Return the (x, y) coordinate for the center point of the cell that contains the specified text.  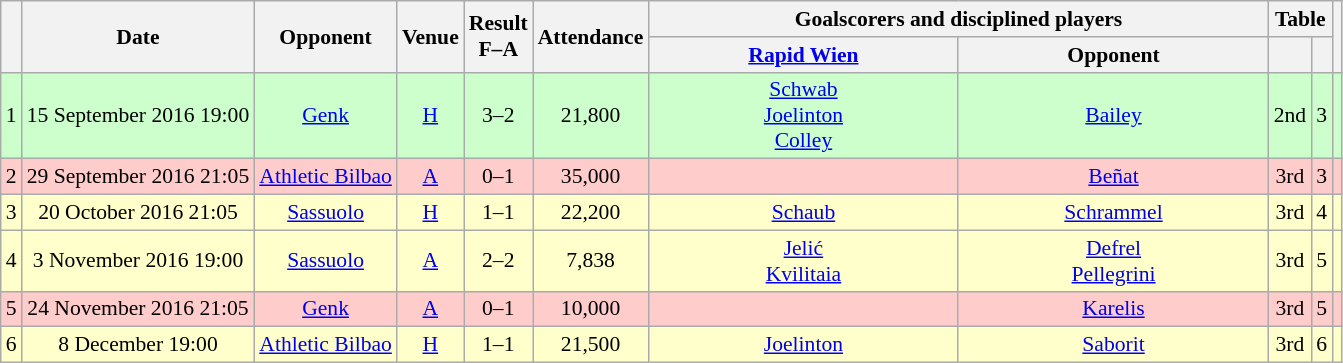
Schrammel (1113, 213)
Schwab Joelinton Colley (803, 116)
Attendance (591, 36)
Beñat (1113, 177)
Bailey (1113, 116)
3 November 2016 19:00 (138, 260)
Karelis (1113, 309)
Joelinton (803, 345)
Goalscorers and disciplined players (958, 19)
Venue (430, 36)
21,800 (591, 116)
7,838 (591, 260)
20 October 2016 21:05 (138, 213)
Jelić Kvilitaia (803, 260)
2–2 (498, 260)
Defrel Pellegrini (1113, 260)
24 November 2016 21:05 (138, 309)
35,000 (591, 177)
3–2 (498, 116)
15 September 2016 19:00 (138, 116)
Schaub (803, 213)
2nd (1290, 116)
Table (1300, 19)
ResultF–A (498, 36)
2 (12, 177)
1 (12, 116)
29 September 2016 21:05 (138, 177)
Date (138, 36)
Saborit (1113, 345)
8 December 19:00 (138, 345)
22,200 (591, 213)
10,000 (591, 309)
Rapid Wien (803, 55)
21,500 (591, 345)
